Output the [X, Y] coordinate of the center of the cell containing the given text.  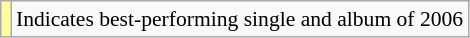
Indicates best-performing single and album of 2006 [240, 19]
